Find where the given text appears and provide that cell's center as (x, y) coordinate. 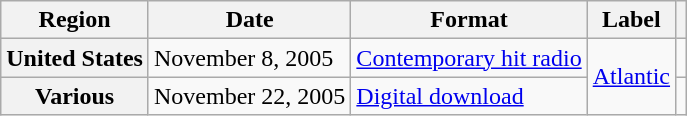
Atlantic (631, 77)
Region (75, 20)
Format (469, 20)
United States (75, 58)
Label (631, 20)
Various (75, 96)
Date (249, 20)
November 8, 2005 (249, 58)
November 22, 2005 (249, 96)
Digital download (469, 96)
Contemporary hit radio (469, 58)
